Identify which cell holds the provided text, then report its [x, y] central coordinate. 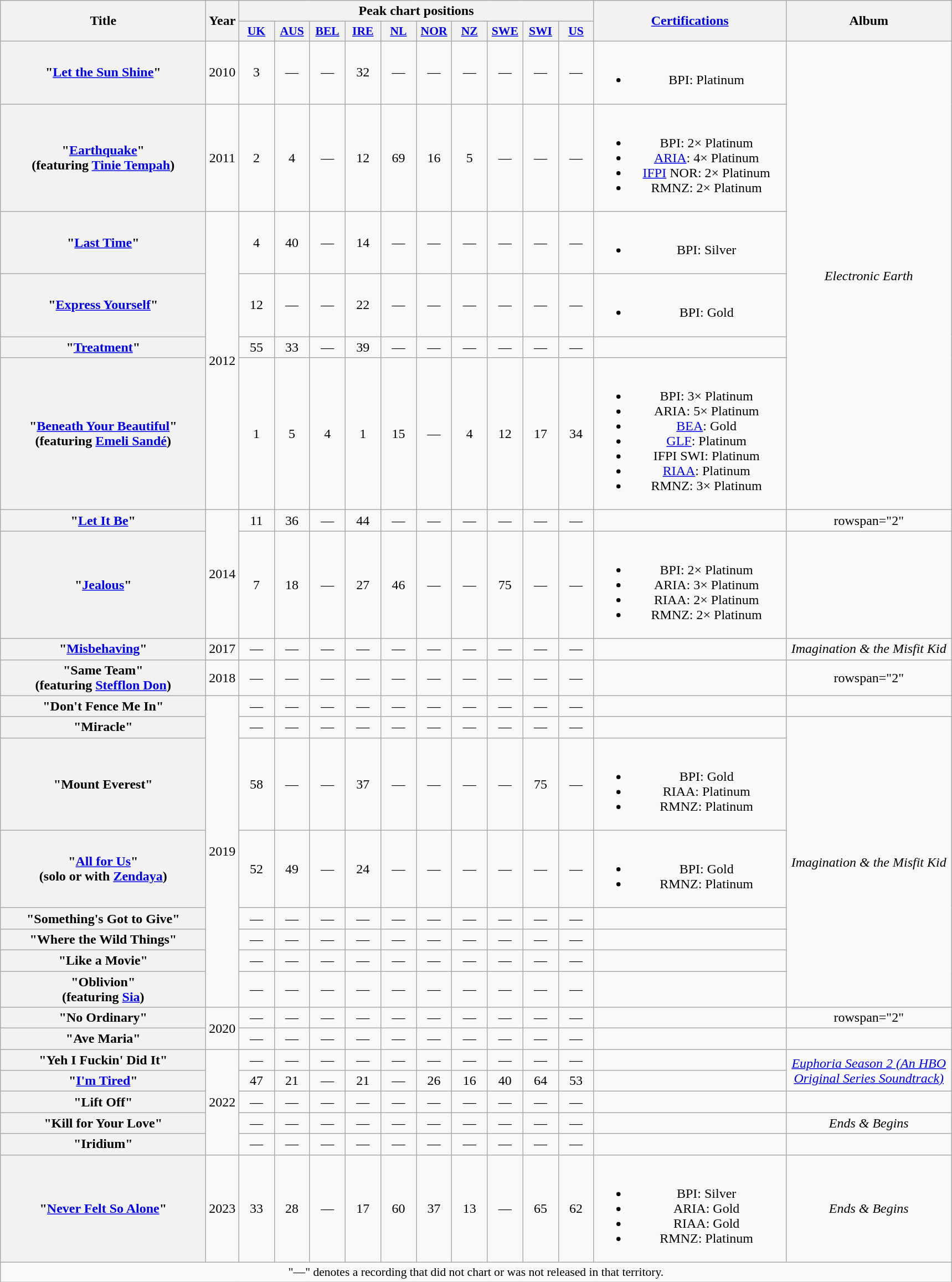
44 [363, 521]
NOR [434, 32]
SWE [505, 32]
"Let It Be" [103, 521]
47 [256, 1081]
"All for Us"(solo or with Zendaya) [103, 869]
34 [576, 434]
AUS [292, 32]
28 [292, 1208]
Album [868, 21]
14 [363, 243]
"Let the Sun Shine" [103, 72]
BPI: Platinum [690, 72]
NL [398, 32]
BPI: Silver [690, 243]
"Oblivion"(featuring Sia) [103, 989]
55 [256, 347]
"I'm Tired" [103, 1081]
"Yeh I Fuckin' Did It" [103, 1060]
"Miracle" [103, 727]
BPI: 2× PlatinumARIA: 3× PlatinumRIAA: 2× PlatinumRMNZ: 2× Platinum [690, 585]
32 [363, 72]
2014 [223, 574]
Year [223, 21]
46 [398, 585]
2017 [223, 649]
36 [292, 521]
UK [256, 32]
"Don't Fence Me In" [103, 706]
2012 [223, 361]
65 [541, 1208]
"Something's Got to Give" [103, 918]
SWI [541, 32]
"Mount Everest" [103, 784]
2011 [223, 158]
"Treatment" [103, 347]
BPI: 2× PlatinumARIA: 4× PlatinumIFPI NOR: 2× PlatinumRMNZ: 2× Platinum [690, 158]
64 [541, 1081]
NZ [470, 32]
Title [103, 21]
Electronic Earth [868, 275]
IRE [363, 32]
62 [576, 1208]
"Beneath Your Beautiful"(featuring Emeli Sandé) [103, 434]
"Express Yourself" [103, 306]
"Misbehaving" [103, 649]
2018 [223, 678]
Euphoria Season 2 (An HBO Original Series Soundtrack) [868, 1070]
"Same Team"(featuring Stefflon Don) [103, 678]
27 [363, 585]
11 [256, 521]
"Where the Wild Things" [103, 939]
Peak chart positions [416, 11]
2 [256, 158]
24 [363, 869]
60 [398, 1208]
"Last Time" [103, 243]
58 [256, 784]
"Earthquake"(featuring Tinie Tempah) [103, 158]
49 [292, 869]
BPI: 3× PlatinumARIA: 5× PlatinumBEA: GoldGLF: PlatinumIFPI SWI: PlatinumRIAA: PlatinumRMNZ: 3× Platinum [690, 434]
2019 [223, 851]
52 [256, 869]
"Iridium" [103, 1144]
18 [292, 585]
2010 [223, 72]
69 [398, 158]
"Like a Movie" [103, 960]
BPI: Gold [690, 306]
BPI: GoldRIAA: PlatinumRMNZ: Platinum [690, 784]
Certifications [690, 21]
"Kill for Your Love" [103, 1123]
26 [434, 1081]
BEL [327, 32]
"Ave Maria" [103, 1039]
53 [576, 1081]
22 [363, 306]
"—" denotes a recording that did not chart or was not released in that territory. [476, 1272]
BPI: GoldRMNZ: Platinum [690, 869]
"Lift Off" [103, 1102]
2023 [223, 1208]
BPI: SilverARIA: GoldRIAA: GoldRMNZ: Platinum [690, 1208]
"Never Felt So Alone" [103, 1208]
2022 [223, 1102]
39 [363, 347]
2020 [223, 1028]
7 [256, 585]
3 [256, 72]
15 [398, 434]
"No Ordinary" [103, 1018]
US [576, 32]
"Jealous" [103, 585]
13 [470, 1208]
